Determine the [x, y] coordinate at the center of the cell enclosing the given text.  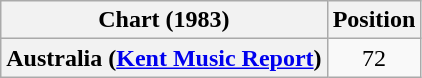
Position [374, 20]
Chart (1983) [164, 20]
Australia (Kent Music Report) [164, 58]
72 [374, 58]
